Pinpoint the cell where the given text exists, returning its (x, y) midpoint coordinate. 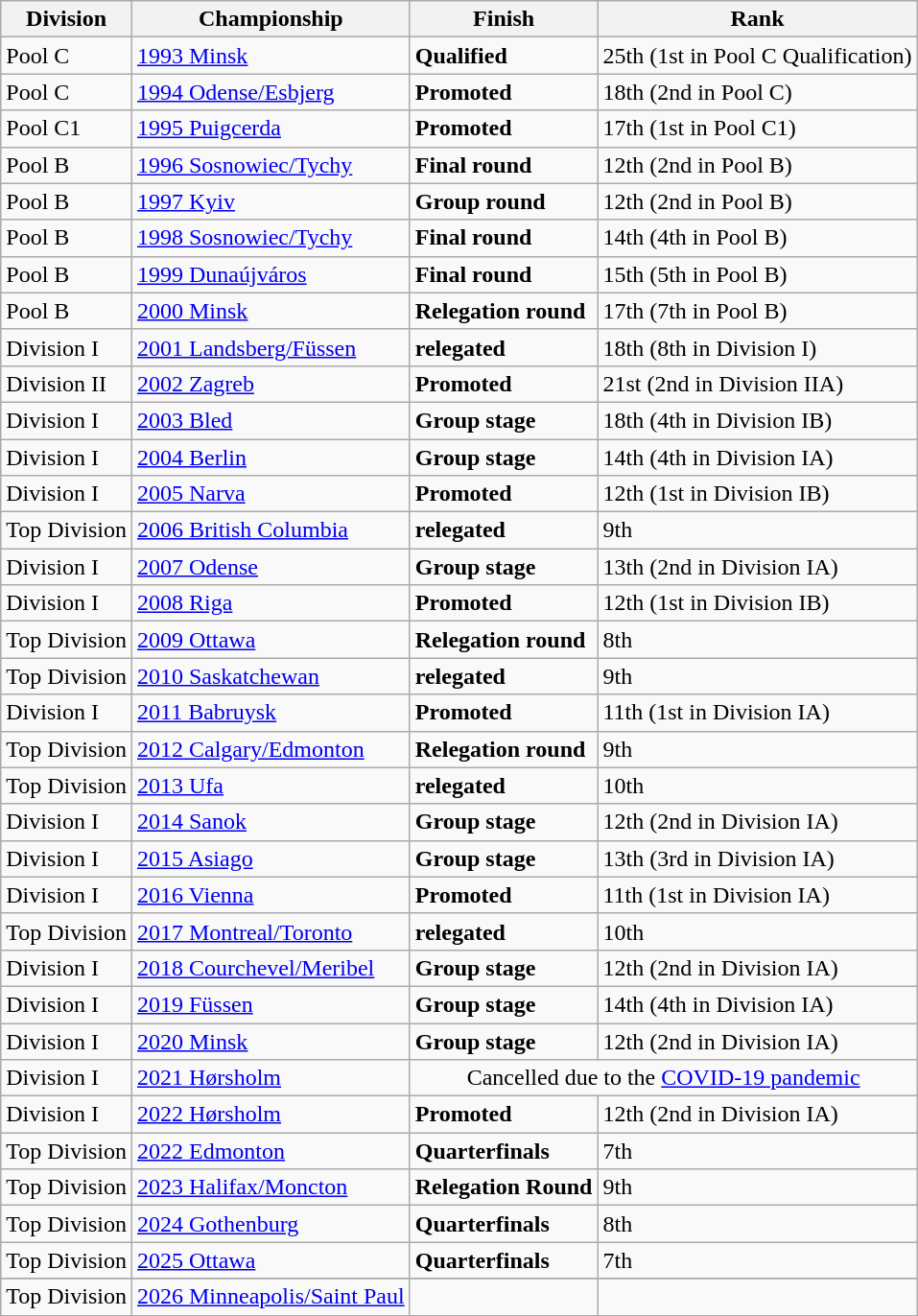
2000 Minsk (271, 311)
2012 Calgary/Edmonton (271, 749)
2023 Halifax/Moncton (271, 1187)
2008 Riga (271, 603)
2015 Asiago (271, 858)
17th (1st in Pool C1) (758, 129)
2016 Vienna (271, 895)
1993 Minsk (271, 56)
2024 Gothenburg (271, 1224)
18th (4th in Division IB) (758, 420)
18th (8th in Division I) (758, 347)
Cancelled due to the COVID-19 pandemic (664, 1078)
13th (2nd in Division IA) (758, 567)
2009 Ottawa (271, 640)
15th (5th in Pool B) (758, 274)
1994 Odense/Esbjerg (271, 92)
Pool C1 (67, 129)
2022 Edmonton (271, 1151)
25th (1st in Pool C Qualification) (758, 56)
Rank (758, 19)
2011 Babruysk (271, 713)
21st (2nd in Division IIA) (758, 384)
Finish (504, 19)
2018 Courchevel/Meribel (271, 968)
2019 Füssen (271, 1004)
Division (67, 19)
1999 Dunaújváros (271, 274)
2010 Saskatchewan (271, 676)
1995 Puigcerda (271, 129)
2020 Minsk (271, 1041)
1996 Sosnowiec/Tychy (271, 165)
17th (7th in Pool B) (758, 311)
2005 Narva (271, 494)
14th (4th in Pool B) (758, 238)
1998 Sosnowiec/Tychy (271, 238)
18th (2nd in Pool C) (758, 92)
2007 Odense (271, 567)
2001 Landsberg/Füssen (271, 347)
1997 Kyiv (271, 201)
2003 Bled (271, 420)
2022 Hørsholm (271, 1115)
2006 British Columbia (271, 530)
2017 Montreal/Toronto (271, 931)
13th (3rd in Division IA) (758, 858)
2002 Zagreb (271, 384)
2013 Ufa (271, 786)
2025 Ottawa (271, 1260)
2021 Hørsholm (271, 1078)
2014 Sanok (271, 822)
Group round (504, 201)
Qualified (504, 56)
2026 Minneapolis/Saint Paul (271, 1297)
Relegation Round (504, 1187)
2004 Berlin (271, 458)
Division II (67, 384)
Championship (271, 19)
